Return [x, y] of the center of cell containing provided text 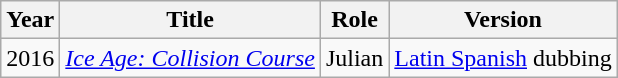
Year [30, 20]
Role [354, 20]
Title [190, 20]
2016 [30, 58]
Ice Age: Collision Course [190, 58]
Latin Spanish dubbing [503, 58]
Julian [354, 58]
Version [503, 20]
